Return the (x, y) coordinate for the center point of the cell that contains the specified text.  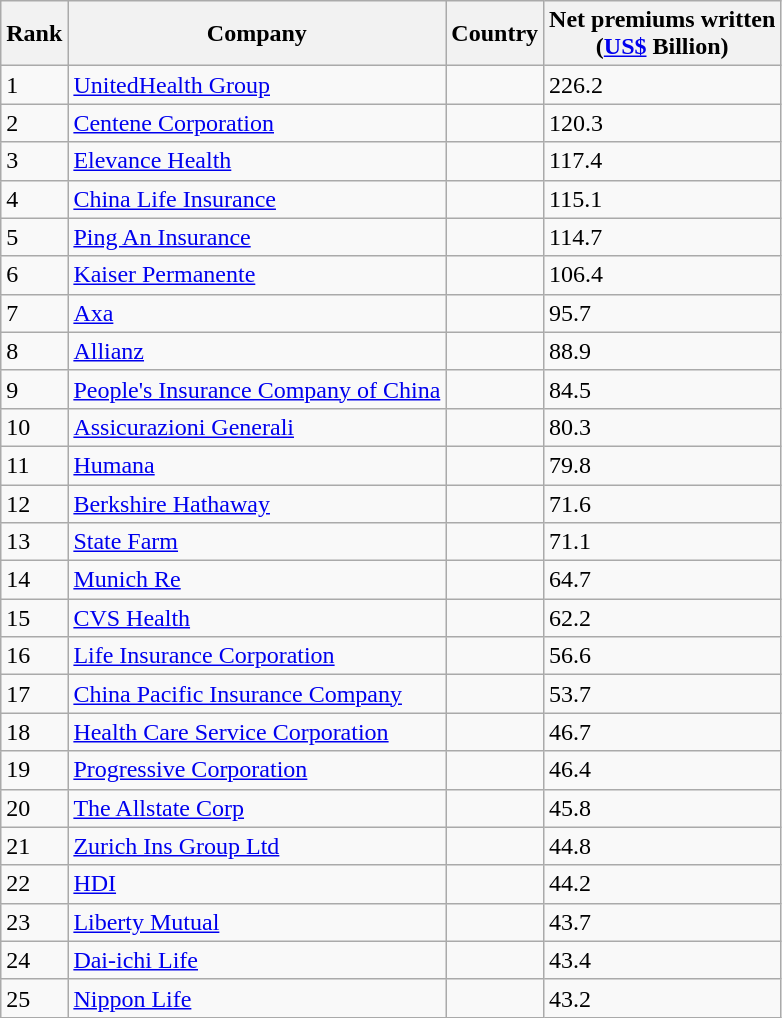
46.4 (662, 770)
71.1 (662, 542)
6 (34, 275)
5 (34, 237)
120.3 (662, 123)
Health Care Service Corporation (257, 732)
Kaiser Permanente (257, 275)
25 (34, 998)
Liberty Mutual (257, 922)
7 (34, 313)
China Life Insurance (257, 199)
CVS Health (257, 618)
22 (34, 884)
17 (34, 694)
Humana (257, 465)
Nippon Life (257, 998)
9 (34, 389)
80.3 (662, 427)
45.8 (662, 808)
19 (34, 770)
24 (34, 960)
12 (34, 503)
64.7 (662, 580)
Net premiums written (US$ Billion) (662, 34)
114.7 (662, 237)
20 (34, 808)
Elevance Health (257, 161)
44.8 (662, 846)
106.4 (662, 275)
The Allstate Corp (257, 808)
16 (34, 656)
71.6 (662, 503)
11 (34, 465)
Axa (257, 313)
Company (257, 34)
Berkshire Hathaway (257, 503)
95.7 (662, 313)
18 (34, 732)
53.7 (662, 694)
62.2 (662, 618)
State Farm (257, 542)
Zurich Ins Group Ltd (257, 846)
Dai-ichi Life (257, 960)
Allianz (257, 351)
Ping An Insurance (257, 237)
21 (34, 846)
46.7 (662, 732)
1 (34, 85)
43.7 (662, 922)
People's Insurance Company of China (257, 389)
117.4 (662, 161)
3 (34, 161)
44.2 (662, 884)
China Pacific Insurance Company (257, 694)
15 (34, 618)
Assicurazioni Generali (257, 427)
Munich Re (257, 580)
226.2 (662, 85)
14 (34, 580)
43.4 (662, 960)
8 (34, 351)
UnitedHealth Group (257, 85)
Rank (34, 34)
56.6 (662, 656)
84.5 (662, 389)
115.1 (662, 199)
Country (495, 34)
Progressive Corporation (257, 770)
88.9 (662, 351)
10 (34, 427)
HDI (257, 884)
2 (34, 123)
43.2 (662, 998)
23 (34, 922)
4 (34, 199)
Life Insurance Corporation (257, 656)
13 (34, 542)
79.8 (662, 465)
Centene Corporation (257, 123)
